Provide the [X, Y] coordinate of the cell's center where the given text is located.  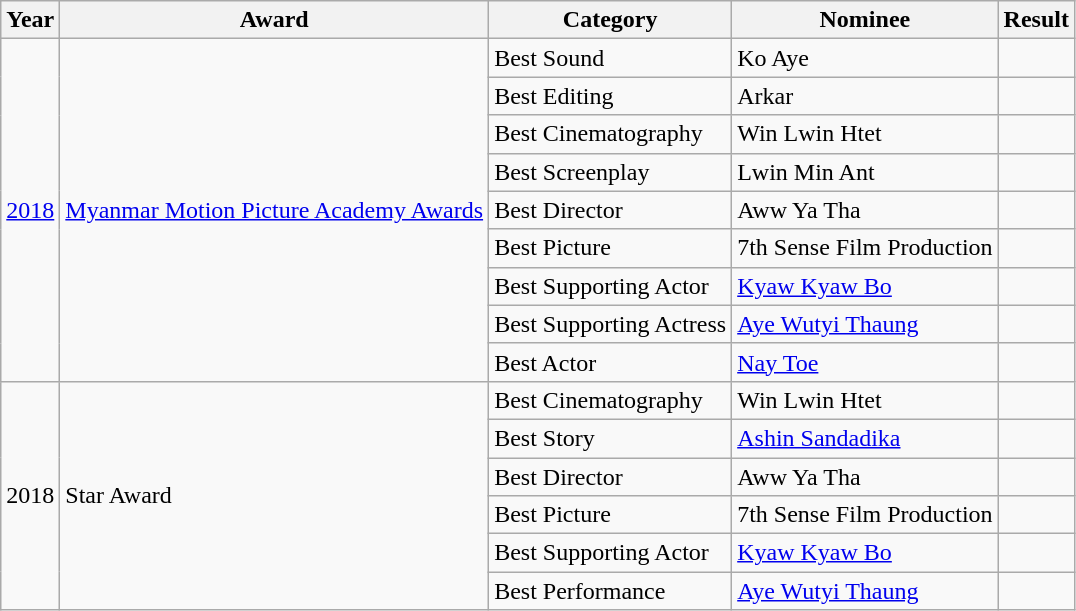
Best Performance [610, 591]
Best Story [610, 438]
Year [30, 20]
Myanmar Motion Picture Academy Awards [274, 210]
Best Screenplay [610, 172]
Best Sound [610, 58]
Best Actor [610, 362]
Best Supporting Actress [610, 324]
Category [610, 20]
Lwin Min Ant [865, 172]
Arkar [865, 96]
Result [1036, 20]
Ko Aye [865, 58]
Star Award [274, 495]
Ashin Sandadika [865, 438]
Nominee [865, 20]
Award [274, 20]
Best Editing [610, 96]
Nay Toe [865, 362]
